Find where the given text appears and provide that cell's center as (X, Y) coordinate. 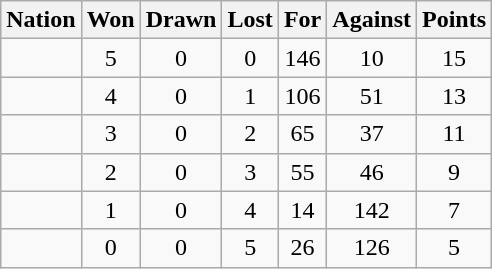
142 (372, 210)
7 (454, 210)
14 (302, 210)
Drawn (181, 20)
For (302, 20)
Points (454, 20)
Won (110, 20)
126 (372, 248)
9 (454, 172)
65 (302, 134)
37 (372, 134)
Lost (250, 20)
46 (372, 172)
13 (454, 96)
146 (302, 58)
10 (372, 58)
26 (302, 248)
51 (372, 96)
Against (372, 20)
15 (454, 58)
106 (302, 96)
55 (302, 172)
11 (454, 134)
Nation (41, 20)
